Extract the (x, y) coordinate from the center of the cell holding the provided text.  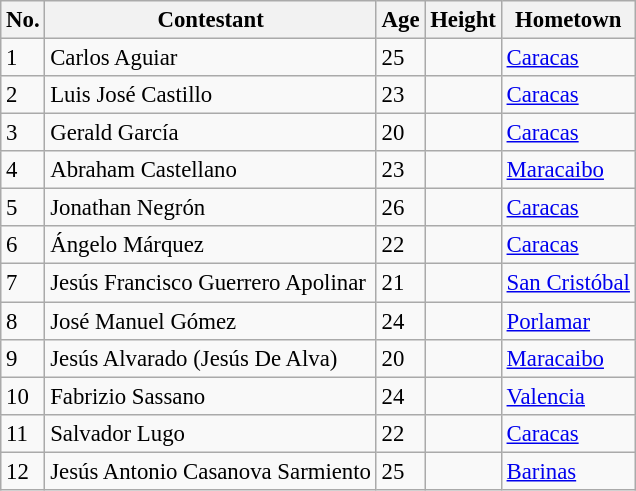
7 (23, 283)
Fabrizio Sassano (210, 396)
Height (463, 20)
No. (23, 20)
Salvador Lugo (210, 433)
Abraham Castellano (210, 170)
Jesús Antonio Casanova Sarmiento (210, 471)
6 (23, 245)
Jesús Alvarado (Jesús De Alva) (210, 358)
10 (23, 396)
21 (400, 283)
Hometown (568, 20)
Ángelo Márquez (210, 245)
Jonathan Negrón (210, 208)
Age (400, 20)
9 (23, 358)
12 (23, 471)
San Cristóbal (568, 283)
1 (23, 58)
5 (23, 208)
Luis José Castillo (210, 95)
8 (23, 321)
Barinas (568, 471)
Jesús Francisco Guerrero Apolinar (210, 283)
Gerald García (210, 133)
4 (23, 170)
José Manuel Gómez (210, 321)
Contestant (210, 20)
2 (23, 95)
Porlamar (568, 321)
3 (23, 133)
Valencia (568, 396)
11 (23, 433)
26 (400, 208)
Carlos Aguiar (210, 58)
